Capture the cell that displays the provided text and extract its (x, y) central coordinate. 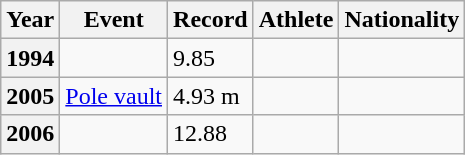
Athlete (296, 20)
Year (30, 20)
2006 (30, 134)
Pole vault (114, 96)
Record (211, 20)
Nationality (402, 20)
12.88 (211, 134)
4.93 m (211, 96)
Event (114, 20)
9.85 (211, 58)
2005 (30, 96)
1994 (30, 58)
